Detect which cell encompasses the target text, then output its [x, y] center coordinate. 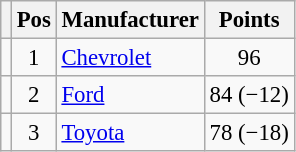
78 (−18) [249, 133]
2 [34, 95]
Points [249, 20]
Toyota [130, 133]
Pos [34, 20]
Ford [130, 95]
Manufacturer [130, 20]
84 (−12) [249, 95]
Chevrolet [130, 58]
96 [249, 58]
3 [34, 133]
1 [34, 58]
